Provide the (X, Y) coordinate of the cell's center where the given text is located.  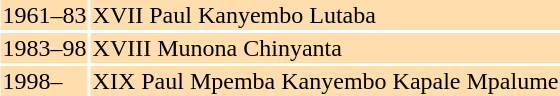
1961–83 (44, 15)
XVII Paul Kanyembo Lutaba (326, 15)
XIX Paul Mpemba Kanyembo Kapale Mpalume (326, 81)
1998– (44, 81)
XVIII Munona Chinyanta (326, 48)
1983–98 (44, 48)
